Extract the [X, Y] coordinate from the center of the cell holding the provided text.  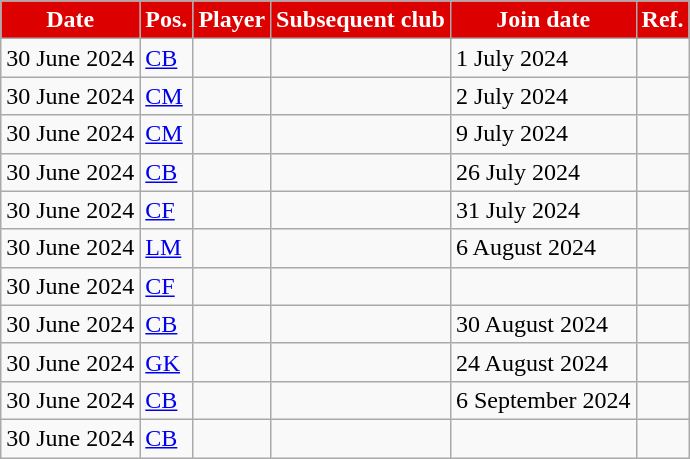
LM [166, 248]
Join date [543, 20]
2 July 2024 [543, 96]
6 August 2024 [543, 248]
Date [70, 20]
1 July 2024 [543, 58]
24 August 2024 [543, 362]
Ref. [662, 20]
9 July 2024 [543, 134]
Player [232, 20]
26 July 2024 [543, 172]
Pos. [166, 20]
Subsequent club [361, 20]
6 September 2024 [543, 400]
31 July 2024 [543, 210]
30 August 2024 [543, 324]
GK [166, 362]
